Return [X, Y] of the center of cell containing provided text 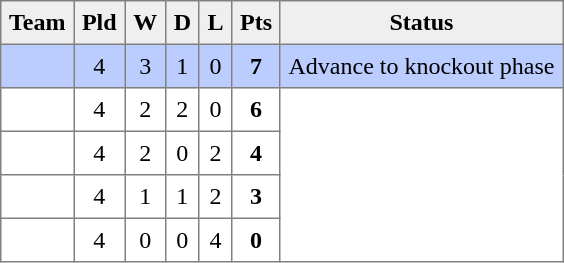
6 [256, 110]
L [216, 23]
W [145, 23]
Status [421, 23]
Pts [256, 23]
Advance to knockout phase [421, 66]
7 [256, 66]
D [182, 23]
Team [38, 23]
Pld [100, 23]
